From the cell containing the given text, extract its center point as [x, y] coordinate. 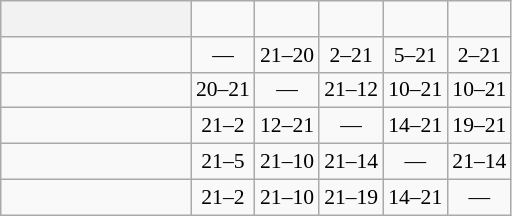
5–21 [415, 55]
21–5 [223, 162]
21–19 [351, 197]
20–21 [223, 90]
21–20 [287, 55]
21–12 [351, 90]
19–21 [479, 126]
12–21 [287, 126]
